Return the [X, Y] coordinate for the center point of the cell that contains the specified text.  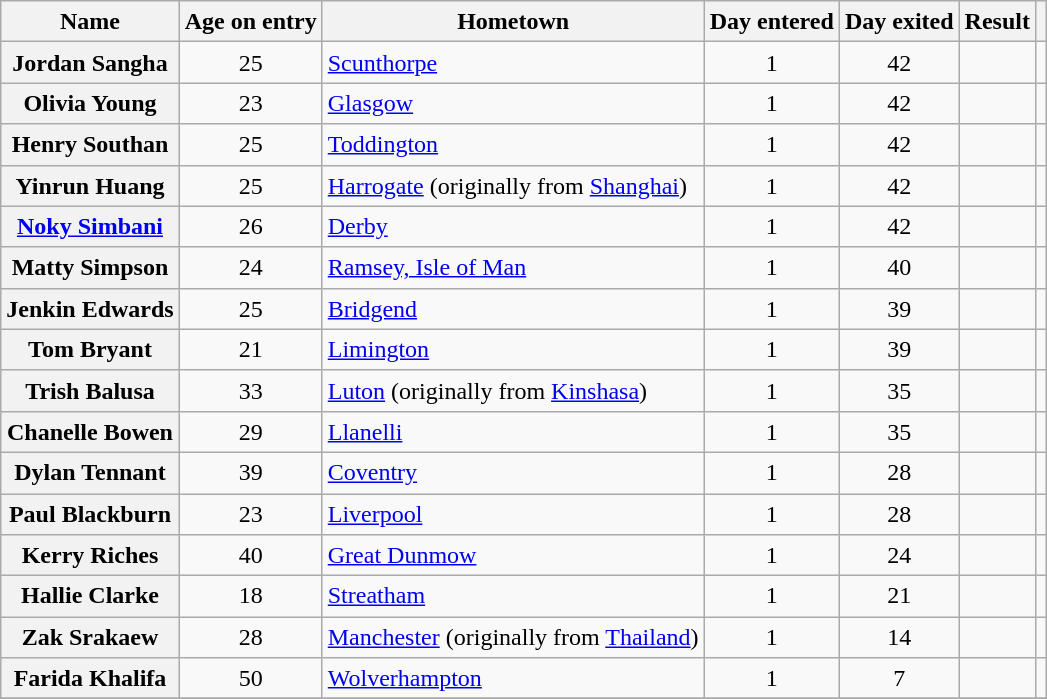
Streatham [513, 596]
Henry Southan [90, 144]
Chanelle Bowen [90, 432]
Matty Simpson [90, 268]
Olivia Young [90, 104]
Limington [513, 350]
Noky Simbani [90, 226]
Result [997, 22]
Derby [513, 226]
Yinrun Huang [90, 186]
Tom Bryant [90, 350]
26 [250, 226]
Trish Balusa [90, 390]
Great Dunmow [513, 556]
Day exited [899, 22]
Jordan Sangha [90, 62]
Liverpool [513, 514]
Luton (originally from Kinshasa) [513, 390]
Glasgow [513, 104]
Hallie Clarke [90, 596]
Ramsey, Isle of Man [513, 268]
Scunthorpe [513, 62]
29 [250, 432]
Bridgend [513, 308]
Name [90, 22]
Paul Blackburn [90, 514]
18 [250, 596]
Dylan Tennant [90, 472]
33 [250, 390]
14 [899, 638]
Hometown [513, 22]
Zak Srakaew [90, 638]
Kerry Riches [90, 556]
Age on entry [250, 22]
Coventry [513, 472]
Wolverhampton [513, 678]
7 [899, 678]
Llanelli [513, 432]
50 [250, 678]
Farida Khalifa [90, 678]
Harrogate (originally from Shanghai) [513, 186]
Manchester (originally from Thailand) [513, 638]
Day entered [772, 22]
Jenkin Edwards [90, 308]
Toddington [513, 144]
